Find where the given text appears and provide that cell's center as (x, y) coordinate. 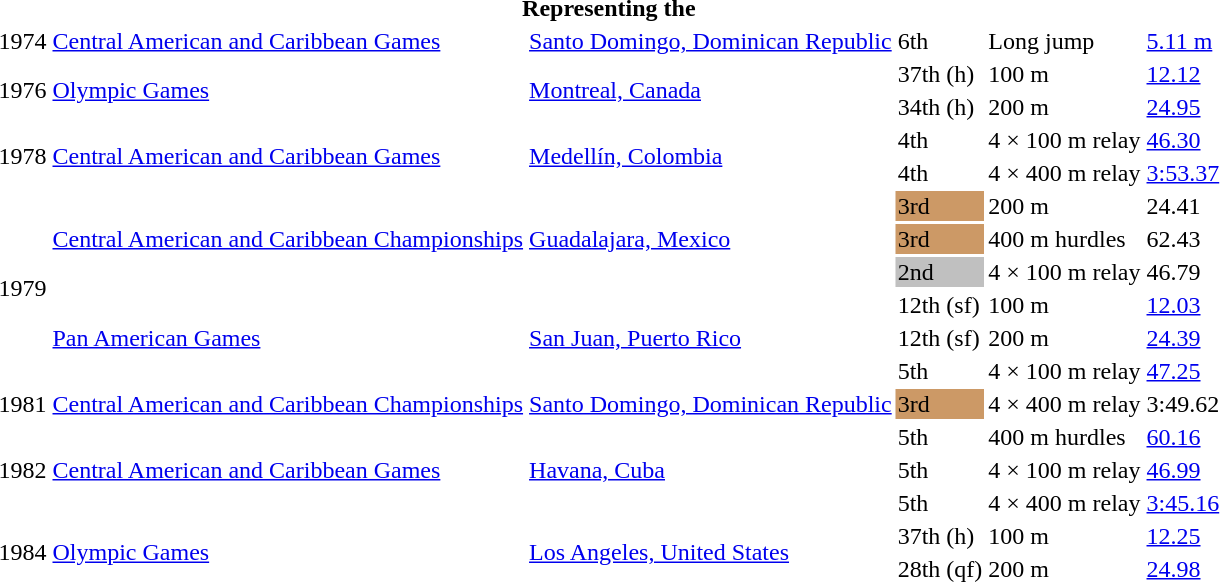
Medellín, Colombia (711, 156)
2nd (940, 272)
Pan American Games (288, 338)
San Juan, Puerto Rico (711, 338)
Montreal, Canada (711, 90)
Long jump (1064, 41)
Olympic Games (288, 90)
34th (h) (940, 107)
Guadalajara, Mexico (711, 239)
6th (940, 41)
Havana, Cuba (711, 470)
